Locate the cell with the specified text and output its [X, Y] center coordinate. 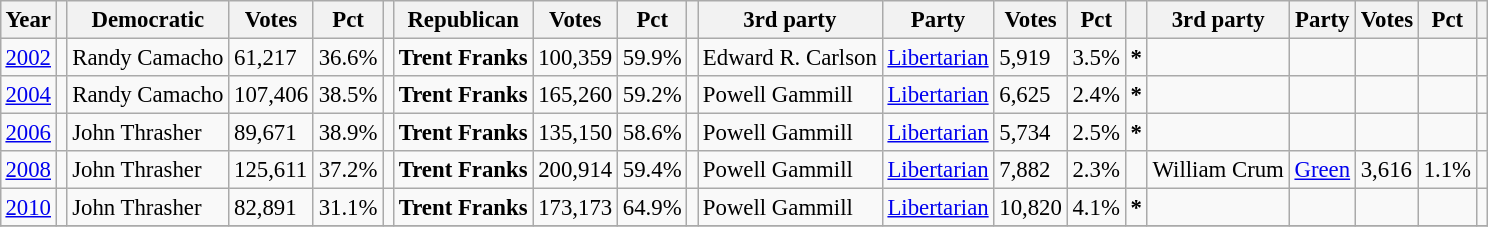
59.9% [652, 57]
Republican [463, 20]
200,914 [576, 170]
59.2% [652, 95]
36.6% [348, 57]
1.1% [1447, 170]
6,625 [1030, 95]
3,616 [1386, 170]
3.5% [1096, 57]
Green [1322, 170]
38.9% [348, 133]
31.1% [348, 208]
2006 [28, 133]
2.4% [1096, 95]
135,150 [576, 133]
89,671 [272, 133]
165,260 [576, 95]
Year [28, 20]
59.4% [652, 170]
37.2% [348, 170]
2.5% [1096, 133]
5,919 [1030, 57]
Edward R. Carlson [790, 57]
58.6% [652, 133]
173,173 [576, 208]
2.3% [1096, 170]
2004 [28, 95]
100,359 [576, 57]
4.1% [1096, 208]
107,406 [272, 95]
Democratic [148, 20]
10,820 [1030, 208]
82,891 [272, 208]
64.9% [652, 208]
2010 [28, 208]
125,611 [272, 170]
7,882 [1030, 170]
38.5% [348, 95]
61,217 [272, 57]
2008 [28, 170]
2002 [28, 57]
William Crum [1218, 170]
5,734 [1030, 133]
